Determine the [x, y] coordinate at the center of the cell enclosing the given text.  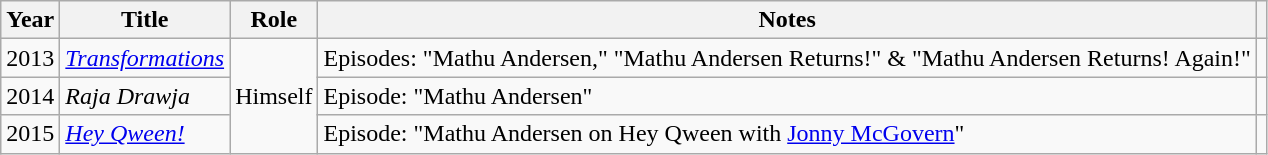
Role [274, 20]
Year [30, 20]
Transformations [145, 58]
Notes [787, 20]
Episode: "Mathu Andersen on Hey Qween with Jonny McGovern" [787, 134]
Raja Drawja [145, 96]
Himself [274, 96]
Title [145, 20]
Episodes: "Mathu Andersen," "Mathu Andersen Returns!" & "Mathu Andersen Returns! Again!" [787, 58]
Episode: "Mathu Andersen" [787, 96]
Hey Qween! [145, 134]
2013 [30, 58]
2015 [30, 134]
2014 [30, 96]
